Provide the (x, y) coordinate of the cell's center where the given text is located.  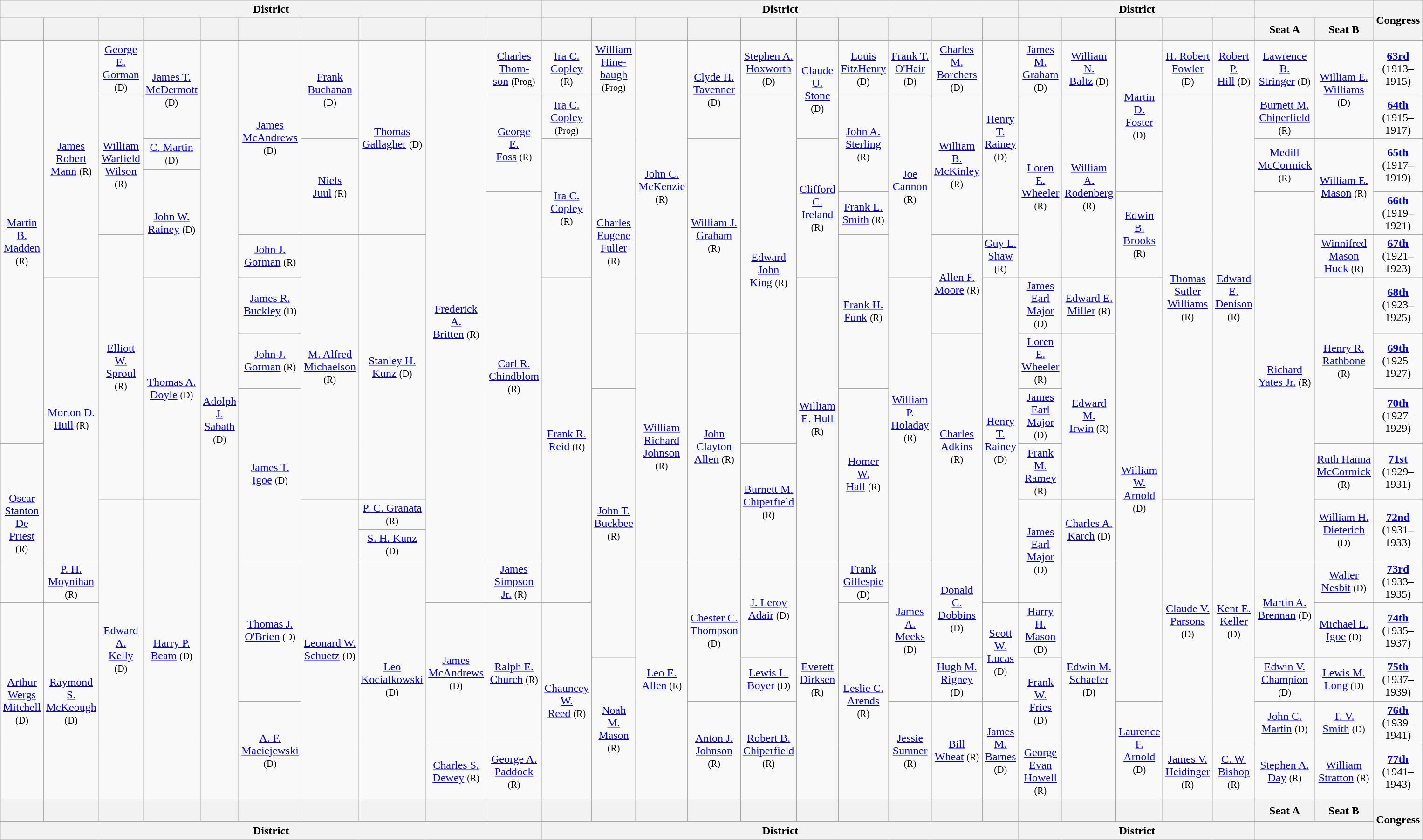
George E.Gorman (D) (121, 68)
72nd(1931–1933) (1398, 529)
JamesSimpson Jr. (R) (514, 581)
Allen F.Moore (R) (957, 283)
Kent E.Keller (D) (1234, 621)
Martin A.Brennan (D) (1284, 609)
MartinD.Foster(D) (1139, 116)
Scott W.Lucas (D) (1001, 652)
Claude V.Parsons (D) (1187, 621)
Charles M.Borchers (D) (957, 68)
Chauncey W.Reed (R) (567, 701)
M. AlfredMichaelson(R) (330, 367)
George EvanHowell (R) (1040, 772)
68th(1923–1925) (1398, 305)
76th(1939–1941) (1398, 723)
Stanley H.Kunz (D) (392, 367)
74th(1935–1937) (1398, 631)
WalterNesbit (D) (1344, 581)
William H.Dieterich (D) (1344, 529)
Ruth HannaMcCormick (R) (1344, 471)
Leonard W.Schuetz (D) (330, 649)
Ralph E.Church (R) (514, 674)
Stephen A.Day (R) (1284, 772)
John C.McKenzie(R) (662, 186)
ClaudeU.Stone(D) (817, 89)
64th(1915–1917) (1398, 117)
75th(1937–1939) (1398, 680)
FrederickA.Britten (R) (456, 321)
Thomas A.Doyle (D) (171, 388)
William P.Holaday(R) (910, 418)
73rd(1933–1935) (1398, 581)
ThomasGallagher (D) (392, 137)
P. C. Granata (R) (392, 514)
John W.Rainey (D) (171, 223)
BillWheat (R) (957, 750)
Frank M.Ramey (R) (1040, 471)
JessieSumner(R) (910, 750)
CharlesAdkins (R) (957, 446)
70th(1927–1929) (1398, 416)
Henry R.Rathbone (R) (1344, 361)
Donald C.Dobbins (D) (957, 609)
Frank W.Fries (D) (1040, 701)
CliffordC.Ireland(R) (817, 208)
James T.McDermott(D) (171, 89)
Frank H.Funk (R) (863, 311)
WilliamStratton (R) (1344, 772)
Lewis L.Boyer (D) (768, 680)
77th(1941–1943) (1398, 772)
Edward E.Miller (R) (1089, 305)
OscarStantonDePriest(R) (22, 523)
Frank T.O'Hair (D) (910, 68)
69th(1925–1927) (1398, 361)
George A.Paddock (R) (514, 772)
JamesRobertMann (R) (71, 159)
William E.Mason (R) (1344, 186)
Noah M.Mason (R) (614, 729)
FrankBuchanan(D) (330, 89)
WilliamWarfieldWilson(R) (121, 165)
EdwardJohnKing (R) (768, 270)
John A.Sterling (R) (863, 143)
Edwin V.Champion (D) (1284, 680)
S. H. Kunz (D) (392, 544)
LeoKocialkowski(D) (392, 680)
Burnett M.Chiperfield(R) (768, 501)
Carl R.Chindblom (R) (514, 376)
James A.Meeks (D) (910, 631)
James M.Barnes (D) (1001, 750)
Clyde H.Tavenner(D) (714, 89)
Edwin B.Brooks(R) (1139, 234)
Leslie C.Arends (R) (863, 701)
William Hine-baugh (Prog) (614, 68)
William N.Baltz (D) (1089, 68)
GeorgeE.Foss (R) (514, 143)
FrankGillespie (D) (863, 581)
JoeCannon(R) (910, 186)
Charles A.Karch (D) (1089, 529)
William J.Graham(R) (714, 236)
Edward E.Denison(R) (1234, 298)
JamesEarlMajor (D) (1040, 551)
63rd(1913–1915) (1398, 68)
Charles S.Dewey (R) (456, 772)
Hugh M.Rigney (D) (957, 680)
ArthurWergsMitchell(D) (22, 701)
Anton J.Johnson(R) (714, 750)
Lewis M.Long (D) (1344, 680)
MartinB.Madden(R) (22, 242)
WilliamE. Hull(R) (817, 418)
Ira C.Copley (Prog) (567, 117)
Homer W.Hall (R) (863, 474)
Charles Thom-son (Prog) (514, 68)
J. LeroyAdair (D) (768, 609)
C. Martin (D) (171, 154)
Frank L.Smith (R) (863, 213)
Leo E.Allen (R) (662, 680)
Morton D.Hull (R) (71, 418)
James V.Heidinger (R) (1187, 772)
Frank R.Reid (R) (567, 440)
Robert B.Chiperfield(R) (768, 750)
Edward A.Kelly (D) (121, 649)
Burnett M.Chiperfield (R) (1284, 117)
Raymond S.McKeough(D) (71, 701)
Guy L.Shaw (R) (1001, 256)
CharlesEugeneFuller (R) (614, 242)
LouisFitzHenry (D) (863, 68)
Elliott W.Sproul (R) (121, 367)
James T.Igoe (D) (270, 474)
Harry H.Mason (D) (1040, 631)
James M.Graham (D) (1040, 68)
A. F.Maciejewski(D) (270, 750)
67th(1921–1923) (1398, 256)
WilliamRichardJohnson(R) (662, 446)
MedillMcCormick (R) (1284, 165)
H. RobertFowler (D) (1187, 68)
John C.Martin (D) (1284, 723)
P. H.Moynihan (R) (71, 581)
Edwin M.Schaefer(D) (1089, 680)
Lawrence B.Stringer (D) (1284, 68)
T. V.Smith (D) (1344, 723)
WilliamW.Arnold(D) (1139, 489)
C. W.Bishop (R) (1234, 772)
AdolphJ.Sabath(D) (220, 420)
ThomasSutlerWilliams(R) (1187, 298)
NielsJuul (R) (330, 186)
James R.Buckley (D) (270, 305)
Robert P.Hill (D) (1234, 68)
Michael L.Igoe (D) (1344, 631)
William B.McKinley(R) (957, 165)
RichardYates Jr. (R) (1284, 376)
John T.Buckbee (R) (614, 523)
JohnClaytonAllen (R) (714, 446)
William A.Rodenberg(R) (1089, 186)
LaurenceF.Arnold(D) (1139, 750)
Stephen A.Hoxworth (D) (768, 68)
71st(1929–1931) (1398, 471)
66th(1919–1921) (1398, 213)
65th(1917–1919) (1398, 165)
William E.Williams (D) (1344, 89)
Harry P.Beam (D) (171, 649)
EverettDirksen(R) (817, 680)
Chester C.Thompson(D) (714, 631)
Thomas J.O'Brien (D) (270, 631)
Edward M.Irwin (R) (1089, 416)
WinnifredMason Huck (R) (1344, 256)
